Provide the [X, Y] coordinate of the cell's center where the given text is located.  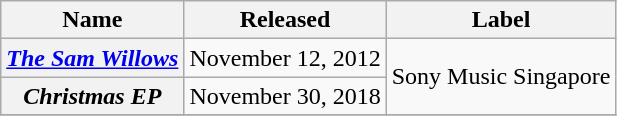
November 12, 2012 [285, 58]
Name [92, 20]
Released [285, 20]
Label [501, 20]
The Sam Willows [92, 58]
Sony Music Singapore [501, 77]
Christmas EP [92, 96]
November 30, 2018 [285, 96]
